Output the (x, y) coordinate of the center of the cell containing the given text.  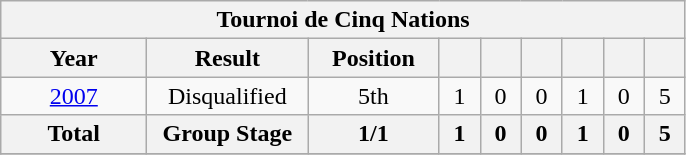
Year (74, 58)
2007 (74, 96)
1/1 (374, 134)
Disqualified (228, 96)
Group Stage (228, 134)
Position (374, 58)
Total (74, 134)
Result (228, 58)
Tournoi de Cinq Nations (344, 20)
5th (374, 96)
